From the cell containing the given text, extract its center point as [x, y] coordinate. 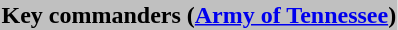
Key commanders (Army of Tennessee) [199, 15]
